From the cell containing the given text, extract its center point as [X, Y] coordinate. 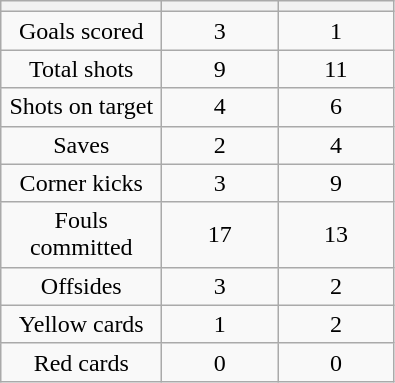
6 [336, 107]
13 [336, 234]
Total shots [82, 69]
Yellow cards [82, 324]
Offsides [82, 286]
Corner kicks [82, 183]
Goals scored [82, 31]
Shots on target [82, 107]
Saves [82, 145]
17 [220, 234]
Fouls committed [82, 234]
Red cards [82, 362]
11 [336, 69]
